Return (x, y) of the center of cell containing provided text 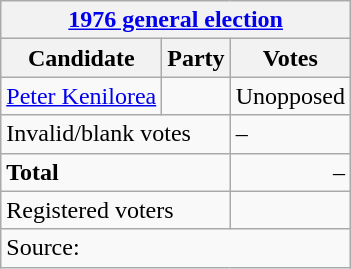
1976 general election (176, 20)
Peter Kenilorea (82, 96)
Invalid/blank votes (116, 134)
Candidate (82, 58)
Votes (290, 58)
Unopposed (290, 96)
Total (116, 172)
Party (196, 58)
Source: (176, 248)
Registered voters (116, 210)
